Identify which cell holds the provided text, then report its (X, Y) central coordinate. 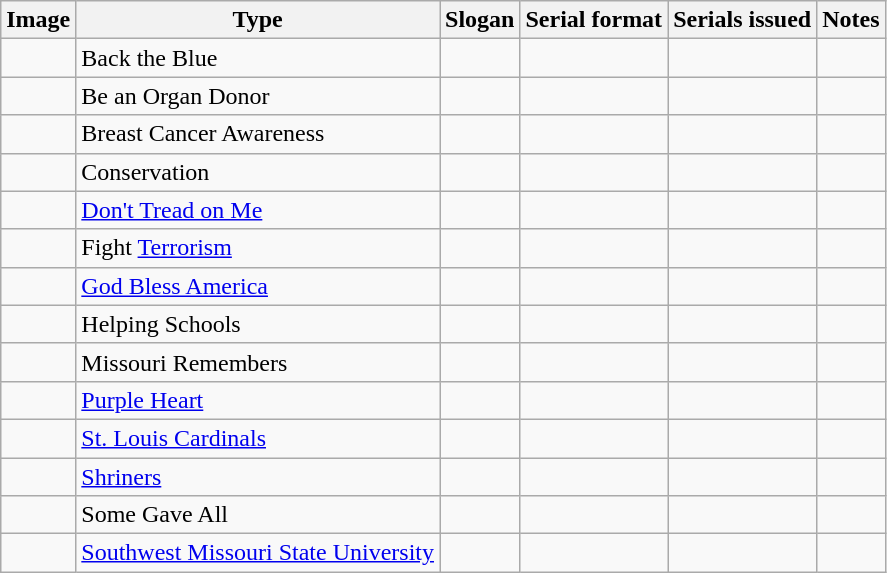
Don't Tread on Me (258, 210)
Fight Terrorism (258, 248)
Back the Blue (258, 58)
Helping Schools (258, 324)
Purple Heart (258, 400)
Missouri Remembers (258, 362)
St. Louis Cardinals (258, 438)
Type (258, 20)
Shriners (258, 477)
Southwest Missouri State University (258, 553)
Conservation (258, 172)
Some Gave All (258, 515)
Breast Cancer Awareness (258, 134)
Serials issued (742, 20)
Be an Organ Donor (258, 96)
Serial format (594, 20)
Image (38, 20)
Slogan (480, 20)
God Bless America (258, 286)
Notes (851, 20)
